Identify which cell holds the provided text, then report its [x, y] central coordinate. 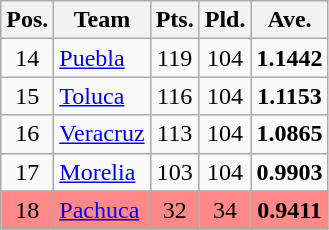
16 [28, 134]
14 [28, 58]
113 [174, 134]
Pos. [28, 20]
0.9411 [290, 210]
Team [102, 20]
1.1153 [290, 96]
1.1442 [290, 58]
17 [28, 172]
32 [174, 210]
15 [28, 96]
103 [174, 172]
Puebla [102, 58]
1.0865 [290, 134]
116 [174, 96]
Morelia [102, 172]
Ave. [290, 20]
Toluca [102, 96]
Pld. [225, 20]
0.9903 [290, 172]
Pachuca [102, 210]
Veracruz [102, 134]
119 [174, 58]
34 [225, 210]
Pts. [174, 20]
18 [28, 210]
